Output the (X, Y) coordinate of the center of the cell containing the given text.  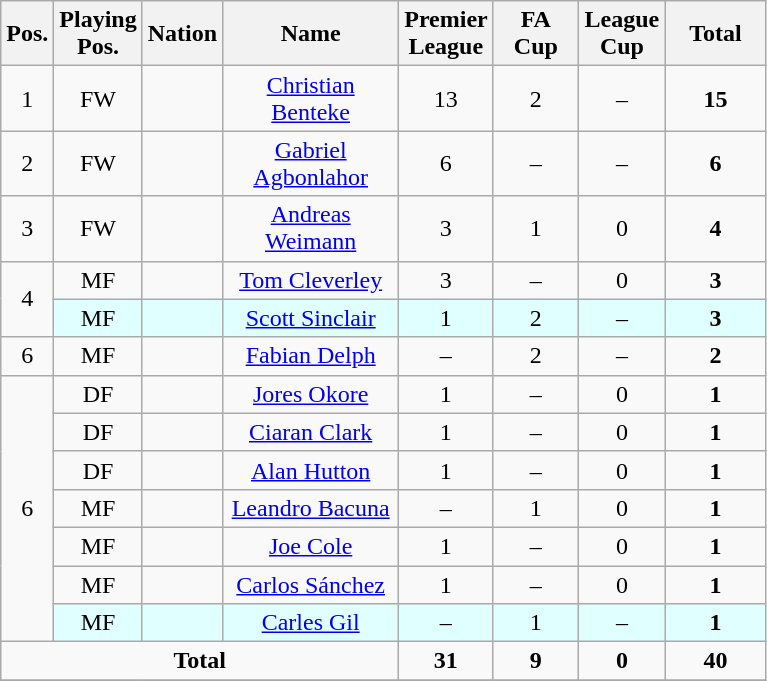
Playing Pos. (98, 34)
Leandro Bacuna (311, 508)
Name (311, 34)
Pos. (28, 34)
Christian Benteke (311, 98)
Nation (182, 34)
Carles Gil (311, 623)
League Cup (622, 34)
15 (716, 98)
Ciaran Clark (311, 432)
Andreas Weimann (311, 228)
Fabian Delph (311, 356)
13 (446, 98)
40 (716, 661)
FA Cup (536, 34)
Gabriel Agbonlahor (311, 164)
Premier League (446, 34)
Carlos Sánchez (311, 585)
Tom Cleverley (311, 280)
Jores Okore (311, 394)
31 (446, 661)
9 (536, 661)
Scott Sinclair (311, 318)
Alan Hutton (311, 470)
Joe Cole (311, 546)
